Find where the given text appears and provide that cell's center as [x, y] coordinate. 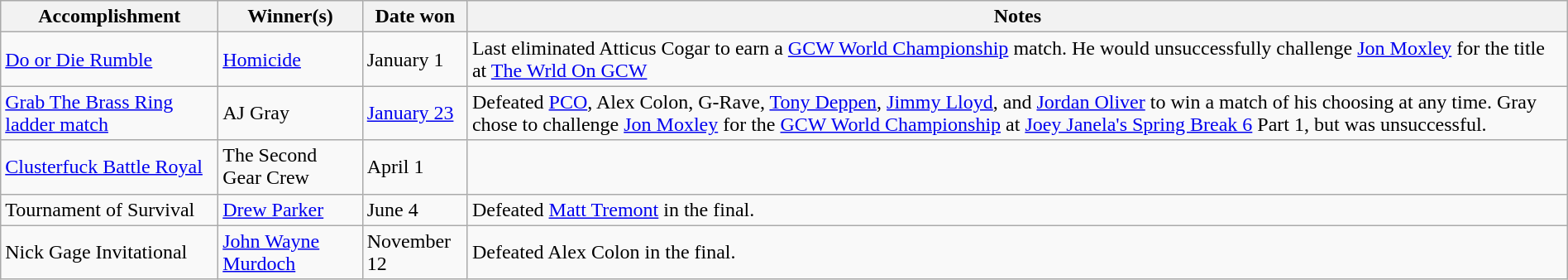
November 12 [415, 252]
June 4 [415, 210]
Defeated Alex Colon in the final. [1017, 252]
April 1 [415, 167]
Homicide [291, 60]
Defeated Matt Tremont in the final. [1017, 210]
January 1 [415, 60]
Accomplishment [109, 17]
Winner(s) [291, 17]
Notes [1017, 17]
Last eliminated Atticus Cogar to earn a GCW World Championship match. He would unsuccessfully challenge Jon Moxley for the title at The Wrld On GCW [1017, 60]
The Second Gear Crew [291, 167]
January 23 [415, 113]
Drew Parker [291, 210]
Date won [415, 17]
John Wayne Murdoch [291, 252]
Do or Die Rumble [109, 60]
Grab The Brass Ring ladder match [109, 113]
AJ Gray [291, 113]
Clusterfuck Battle Royal [109, 167]
Nick Gage Invitational [109, 252]
Tournament of Survival [109, 210]
